Provide the [x, y] coordinate of the cell's center where the given text is located.  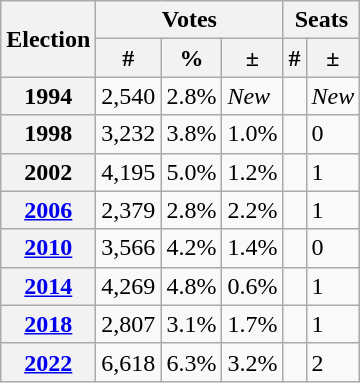
6.3% [192, 362]
4,269 [128, 286]
2.2% [252, 210]
2,540 [128, 96]
4.8% [192, 286]
3.8% [192, 134]
6,618 [128, 362]
1.4% [252, 248]
2010 [48, 248]
Seats [322, 20]
1.7% [252, 324]
% [192, 58]
2002 [48, 172]
2018 [48, 324]
2,807 [128, 324]
5.0% [192, 172]
2014 [48, 286]
3,566 [128, 248]
1998 [48, 134]
Votes [190, 20]
1994 [48, 96]
2022 [48, 362]
2006 [48, 210]
3.1% [192, 324]
1.2% [252, 172]
2,379 [128, 210]
0.6% [252, 286]
1.0% [252, 134]
Election [48, 39]
4.2% [192, 248]
4,195 [128, 172]
2 [333, 362]
3.2% [252, 362]
3,232 [128, 134]
